Detect which cell encompasses the target text, then output its [X, Y] center coordinate. 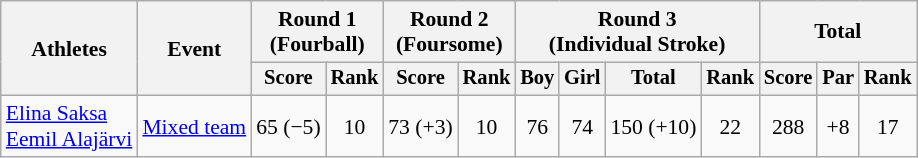
74 [582, 126]
Round 1(Fourball) [317, 32]
Round 2(Foursome) [449, 32]
65 (−5) [288, 126]
Boy [537, 79]
76 [537, 126]
22 [730, 126]
Round 3(Individual Stroke) [637, 32]
73 (+3) [420, 126]
Athletes [70, 48]
150 (+10) [653, 126]
Par [838, 79]
Mixed team [194, 126]
17 [888, 126]
Elina SaksaEemil Alajärvi [70, 126]
Event [194, 48]
Girl [582, 79]
288 [788, 126]
+8 [838, 126]
